Output the (x, y) coordinate of the center of the cell containing the given text.  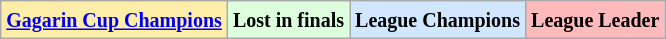
League Leader (596, 20)
Gagarin Cup Champions (114, 20)
Lost in finals (288, 20)
League Champions (438, 20)
